Determine the [x, y] coordinate at the center of the cell enclosing the given text.  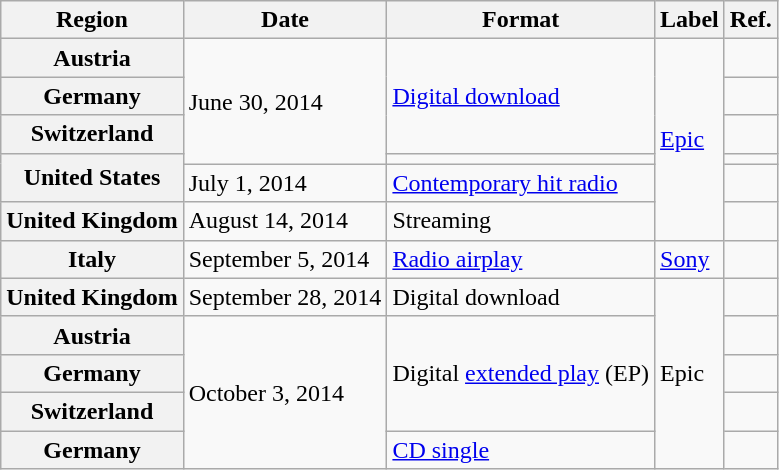
CD single [521, 449]
Ref. [750, 20]
Region [92, 20]
June 30, 2014 [285, 102]
Radio airplay [521, 259]
September 28, 2014 [285, 297]
Sony [690, 259]
Label [690, 20]
Italy [92, 259]
Digital extended play (EP) [521, 373]
July 1, 2014 [285, 183]
Format [521, 20]
October 3, 2014 [285, 392]
Streaming [521, 221]
September 5, 2014 [285, 259]
Contemporary hit radio [521, 183]
Date [285, 20]
United States [92, 178]
August 14, 2014 [285, 221]
